Capture the cell that displays the provided text and extract its [x, y] central coordinate. 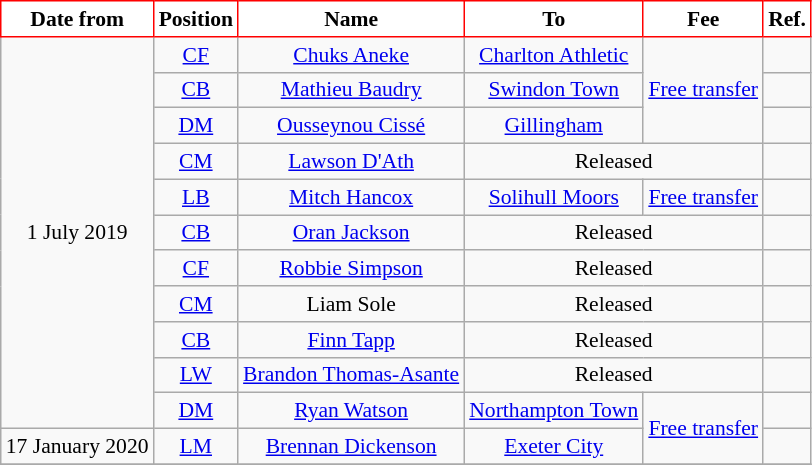
Swindon Town [554, 90]
Brandon Thomas-Asante [351, 375]
Charlton Athletic [554, 55]
Position [196, 19]
Ryan Watson [351, 411]
LB [196, 197]
Finn Tapp [351, 340]
Mathieu Baudry [351, 90]
Mitch Hancox [351, 197]
Date from [78, 19]
Oran Jackson [351, 233]
Exeter City [554, 447]
Brennan Dickenson [351, 447]
17 January 2020 [78, 447]
Solihull Moors [554, 197]
Liam Sole [351, 304]
Robbie Simpson [351, 269]
Lawson D'Ath [351, 162]
LW [196, 375]
Ousseynou Cissé [351, 126]
Gillingham [554, 126]
1 July 2019 [78, 233]
Northampton Town [554, 411]
Ref. [787, 19]
LM [196, 447]
Fee [703, 19]
To [554, 19]
Chuks Aneke [351, 55]
Name [351, 19]
